Return the (x, y) coordinate for the center point of the cell that contains the specified text.  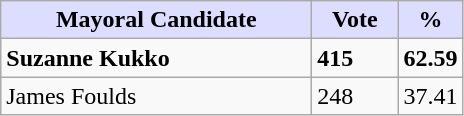
Mayoral Candidate (156, 20)
Vote (355, 20)
Suzanne Kukko (156, 58)
248 (355, 96)
James Foulds (156, 96)
% (430, 20)
62.59 (430, 58)
415 (355, 58)
37.41 (430, 96)
